Detect which cell encompasses the target text, then output its (X, Y) center coordinate. 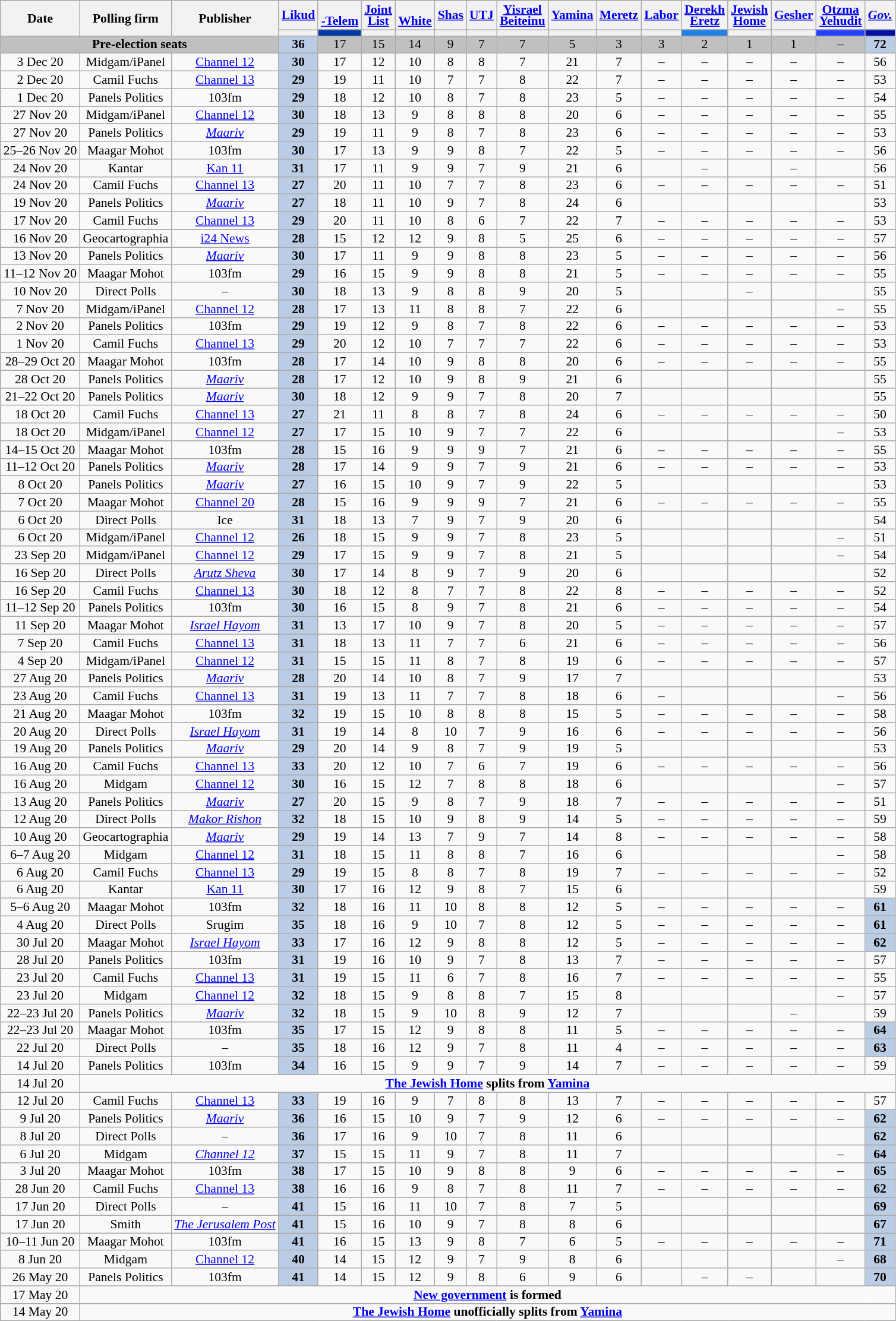
YisraelBeiteinu (523, 15)
2 (705, 45)
10 Aug 20 (40, 837)
Srugim (225, 925)
17 Nov 20 (40, 221)
37 (298, 1154)
UTJ (481, 15)
7 Oct 20 (40, 503)
Date (40, 18)
5–6 Aug 20 (40, 907)
28 Jul 20 (40, 960)
71 (881, 1242)
Yamina (573, 15)
3 Jul 20 (40, 1171)
Labor (661, 15)
17 May 20 (40, 1295)
2 Dec 20 (40, 80)
23 Sep 20 (40, 556)
Publisher (225, 18)
28 Jun 20 (40, 1189)
-Telem (340, 15)
14–15 Oct 20 (40, 450)
8 Jul 20 (40, 1136)
21 Aug 20 (40, 714)
1 Nov 20 (40, 344)
i24 News (225, 238)
JointList (378, 15)
9 Jul 20 (40, 1119)
28–29 Oct 20 (40, 362)
New government is formed (487, 1295)
11–12 Oct 20 (40, 467)
The Jewish Home unofficially splits from Yamina (487, 1312)
Arutz Sheva (225, 573)
1 Dec 20 (40, 97)
OtzmaYehudit (841, 15)
White (415, 15)
Gov. (881, 15)
8 Oct 20 (40, 485)
63 (881, 1048)
50 (881, 415)
13 Aug 20 (40, 802)
Smith (125, 1224)
12 Aug 20 (40, 819)
Makor Rishon (225, 819)
40 (298, 1260)
25–26 Nov 20 (40, 150)
20 Aug 20 (40, 732)
14 May 20 (40, 1312)
10 Nov 20 (40, 291)
Pre-election seats (140, 45)
Likud (298, 15)
27 Aug 20 (40, 679)
72 (881, 45)
19 Nov 20 (40, 203)
6–7 Aug 20 (40, 855)
28 Oct 20 (40, 379)
4 (619, 1048)
34 (298, 1066)
10–11 Jun 20 (40, 1242)
13 Nov 20 (40, 256)
22 Jul 20 (40, 1048)
8 Jun 20 (40, 1260)
4 Sep 20 (40, 661)
7 Sep 20 (40, 644)
69 (881, 1207)
16 Nov 20 (40, 238)
26 (298, 538)
Ice (225, 520)
19 Aug 20 (40, 749)
Meretz (619, 15)
The Jerusalem Post (225, 1224)
12 Jul 20 (40, 1101)
Channel 20 (225, 503)
11–12 Nov 20 (40, 274)
65 (881, 1171)
26 May 20 (40, 1277)
Polling firm (125, 18)
6 Jul 20 (40, 1154)
67 (881, 1224)
The Jewish Home splits from Yamina (487, 1083)
21–22 Oct 20 (40, 397)
4 Aug 20 (40, 925)
2 Nov 20 (40, 326)
Shas (450, 15)
70 (881, 1277)
7 Nov 20 (40, 309)
JewishHome (749, 15)
Gesher (794, 15)
25 (573, 238)
3 Dec 20 (40, 62)
11–12 Sep 20 (40, 608)
30 Jul 20 (40, 942)
11 Sep 20 (40, 626)
68 (881, 1260)
DerekhEretz (705, 15)
23 Aug 20 (40, 696)
